Scan for the cell matching the given text and deliver its [x, y] coordinate at center. 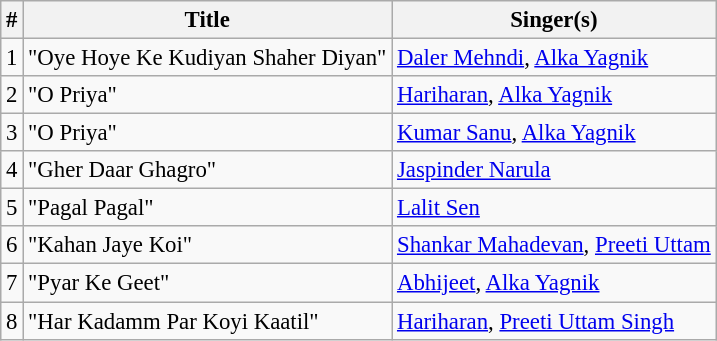
8 [12, 321]
"Pyar Ke Geet" [208, 283]
"Pagal Pagal" [208, 208]
Abhijeet, Alka Yagnik [554, 283]
Singer(s) [554, 20]
5 [12, 208]
7 [12, 283]
3 [12, 133]
"Kahan Jaye Koi" [208, 245]
6 [12, 245]
Daler Mehndi, Alka Yagnik [554, 58]
Lalit Sen [554, 208]
2 [12, 95]
Shankar Mahadevan, Preeti Uttam [554, 245]
Kumar Sanu, Alka Yagnik [554, 133]
"Har Kadamm Par Koyi Kaatil" [208, 321]
Hariharan, Alka Yagnik [554, 95]
1 [12, 58]
Hariharan, Preeti Uttam Singh [554, 321]
Jaspinder Narula [554, 170]
"Oye Hoye Ke Kudiyan Shaher Diyan" [208, 58]
Title [208, 20]
4 [12, 170]
# [12, 20]
"Gher Daar Ghagro" [208, 170]
